For the text-containing cell, return its midpoint in (X, Y) coordinate format. 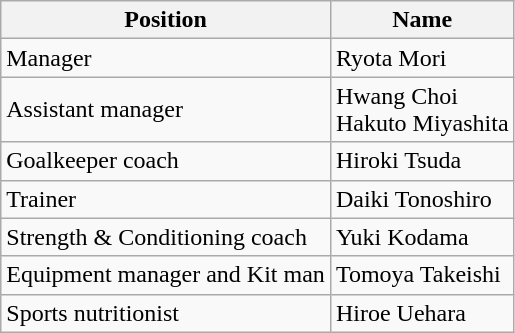
Tomoya Takeishi (422, 275)
Manager (166, 58)
Assistant manager (166, 110)
Trainer (166, 199)
Equipment manager and Kit man (166, 275)
Hiroe Uehara (422, 313)
Position (166, 20)
Daiki Tonoshiro (422, 199)
Strength & Conditioning coach (166, 237)
Hiroki Tsuda (422, 161)
Sports nutritionist (166, 313)
Yuki Kodama (422, 237)
Ryota Mori (422, 58)
Name (422, 20)
Goalkeeper coach (166, 161)
Hwang Choi Hakuto Miyashita (422, 110)
